For the text-containing cell, return its midpoint in (x, y) coordinate format. 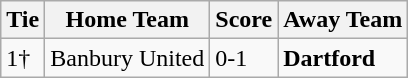
0-1 (244, 58)
Score (244, 20)
Banbury United (128, 58)
Home Team (128, 20)
Tie (23, 20)
Away Team (343, 20)
1† (23, 58)
Dartford (343, 58)
